Search for the cell housing the specified text and yield its (x, y) center coordinate. 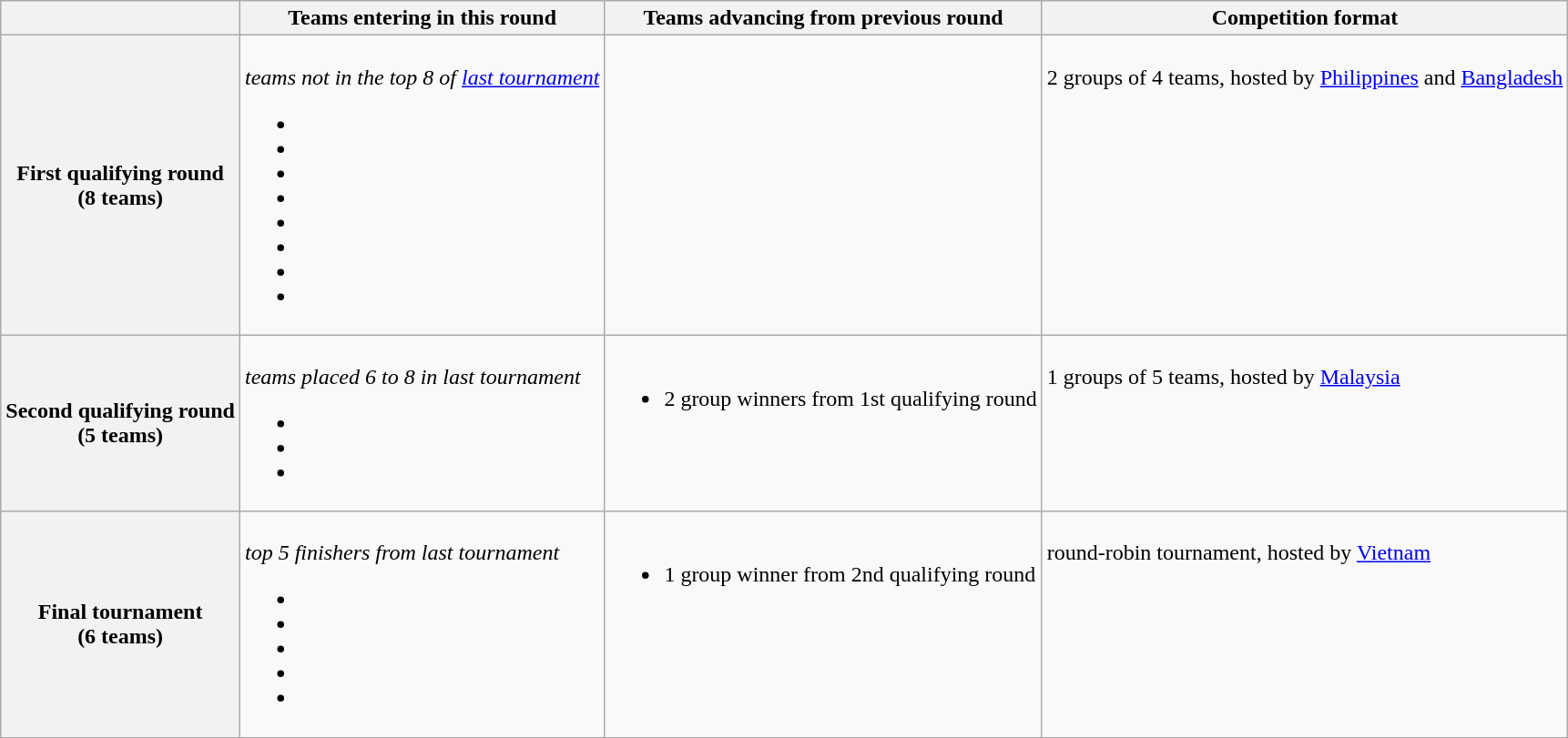
2 groups of 4 teams, hosted by Philippines and Bangladesh (1305, 186)
1 groups of 5 teams, hosted by Malaysia (1305, 423)
Teams advancing from previous round (823, 18)
teams not in the top 8 of last tournament (422, 186)
teams placed 6 to 8 in last tournament (422, 423)
First qualifying round (8 teams) (120, 186)
Teams entering in this round (422, 18)
Competition format (1305, 18)
top 5 finishers from last tournament (422, 624)
Final tournament (6 teams) (120, 624)
2 group winners from 1st qualifying round (823, 423)
Second qualifying round (5 teams) (120, 423)
1 group winner from 2nd qualifying round (823, 624)
round-robin tournament, hosted by Vietnam (1305, 624)
